Return [x, y] of the center of cell containing provided text 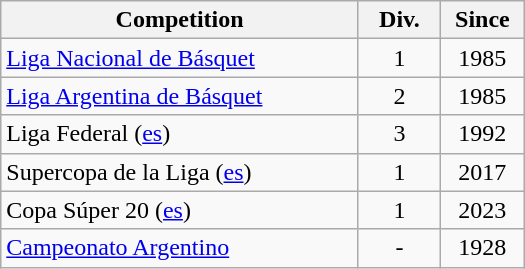
2023 [483, 210]
Since [483, 20]
Competition [180, 20]
Supercopa de la Liga (es) [180, 172]
Copa Súper 20 (es) [180, 210]
2 [399, 96]
Liga Nacional de Básquet [180, 58]
1928 [483, 248]
Campeonato Argentino [180, 248]
3 [399, 134]
Liga Federal (es) [180, 134]
Div. [399, 20]
Liga Argentina de Básquet [180, 96]
1992 [483, 134]
- [399, 248]
2017 [483, 172]
